Determine the [X, Y] coordinate at the center of the cell enclosing the given text.  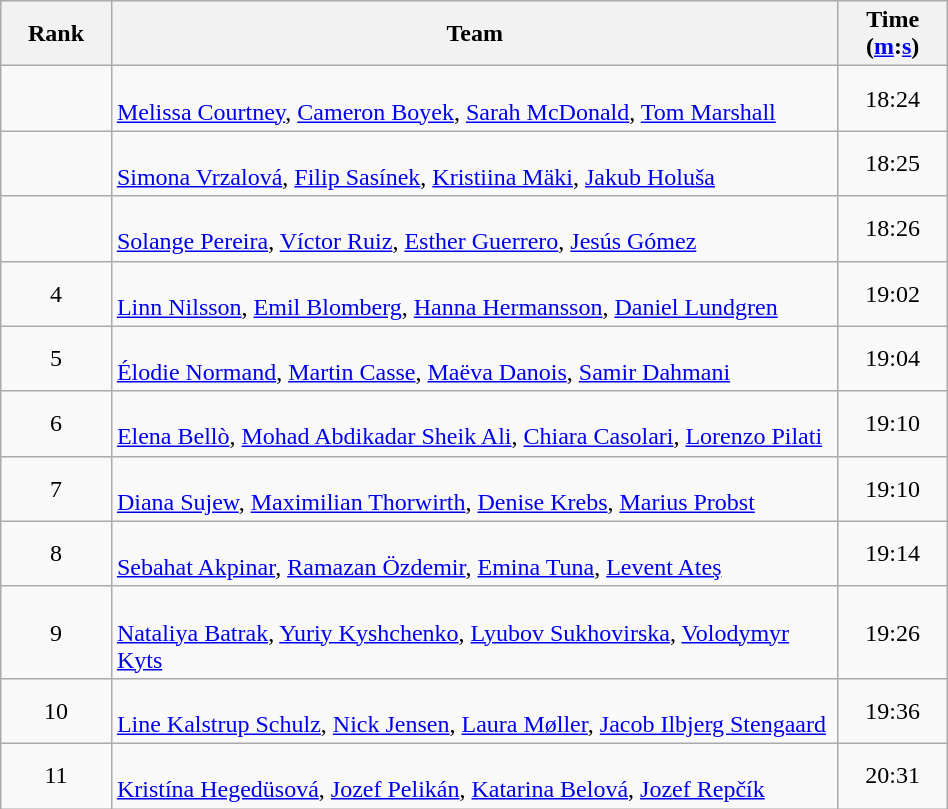
Kristína Hegedüsová, Jozef Pelikán, Katarina Belová, Jozef Repčík [474, 776]
18:26 [892, 228]
Time (m:s) [892, 34]
Solange Pereira, Víctor Ruiz, Esther Guerrero, Jesús Gómez [474, 228]
19:36 [892, 710]
Team [474, 34]
Simona Vrzalová, Filip Sasínek, Kristiina Mäki, Jakub Holuša [474, 164]
19:26 [892, 632]
Élodie Normand, Martin Casse, Maëva Danois, Samir Dahmani [474, 358]
Line Kalstrup Schulz, Nick Jensen, Laura Møller, Jacob Ilbjerg Stengaard [474, 710]
4 [56, 294]
Rank [56, 34]
Nataliya Batrak, Yuriy Kyshchenko, Lyubov Sukhovirska, Volodymyr Kyts [474, 632]
8 [56, 554]
Elena Bellò, Mohad Abdikadar Sheik Ali, Chiara Casolari, Lorenzo Pilati [474, 424]
5 [56, 358]
19:02 [892, 294]
20:31 [892, 776]
19:04 [892, 358]
19:14 [892, 554]
7 [56, 488]
18:24 [892, 98]
Sebahat Akpinar, Ramazan Özdemir, Emina Tuna, Levent Ateş [474, 554]
Diana Sujew, Maximilian Thorwirth, Denise Krebs, Marius Probst [474, 488]
18:25 [892, 164]
6 [56, 424]
Linn Nilsson, Emil Blomberg, Hanna Hermansson, Daniel Lundgren [474, 294]
9 [56, 632]
11 [56, 776]
Melissa Courtney, Cameron Boyek, Sarah McDonald, Tom Marshall [474, 98]
10 [56, 710]
